Provide the (x, y) coordinate of the cell's center where the given text is located.  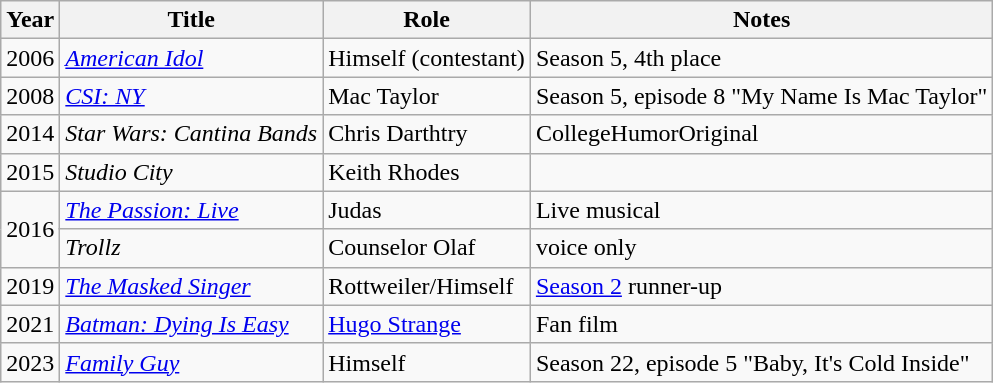
Mac Taylor (427, 96)
Keith Rhodes (427, 172)
Notes (761, 20)
American Idol (192, 58)
The Passion: Live (192, 210)
Live musical (761, 210)
Rottweiler/Himself (427, 286)
2019 (30, 286)
voice only (761, 248)
2015 (30, 172)
Year (30, 20)
2008 (30, 96)
Hugo Strange (427, 324)
Himself (427, 362)
Family Guy (192, 362)
Trollz (192, 248)
Role (427, 20)
Judas (427, 210)
The Masked Singer (192, 286)
Season 22, episode 5 "Baby, It's Cold Inside" (761, 362)
Season 2 runner-up (761, 286)
Star Wars: Cantina Bands (192, 134)
Himself (contestant) (427, 58)
CSI: NY (192, 96)
Season 5, 4th place (761, 58)
2016 (30, 229)
2023 (30, 362)
Title (192, 20)
CollegeHumorOriginal (761, 134)
Batman: Dying Is Easy (192, 324)
Season 5, episode 8 "My Name Is Mac Taylor" (761, 96)
2006 (30, 58)
Chris Darthtry (427, 134)
Counselor Olaf (427, 248)
Studio City (192, 172)
2021 (30, 324)
2014 (30, 134)
Fan film (761, 324)
